Capture the cell that displays the provided text and extract its (x, y) central coordinate. 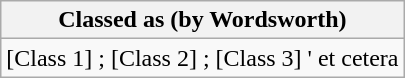
[Class 1] ; [Class 2] ; [Class 3] ' et cetera (202, 58)
Classed as (by Wordsworth) (202, 20)
